Return [x, y] of the center of cell containing provided text 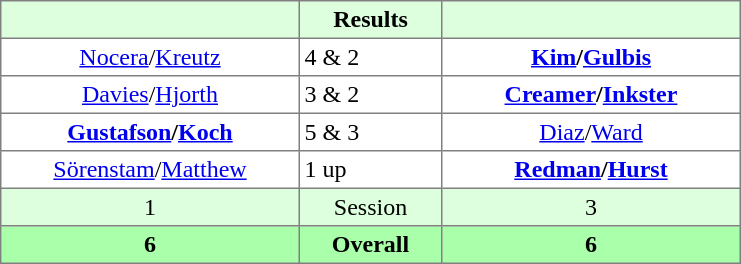
4 & 2 [370, 57]
Nocera/Kreutz [150, 57]
Davies/Hjorth [150, 95]
Overall [370, 245]
3 & 2 [370, 95]
3 [591, 207]
Sörenstam/Matthew [150, 170]
Session [370, 207]
Creamer/Inkster [591, 95]
Redman/Hurst [591, 170]
Gustafson/Koch [150, 132]
1 [150, 207]
Kim/Gulbis [591, 57]
5 & 3 [370, 132]
1 up [370, 170]
Results [370, 20]
Diaz/Ward [591, 132]
